Capture the cell that displays the provided text and extract its (X, Y) central coordinate. 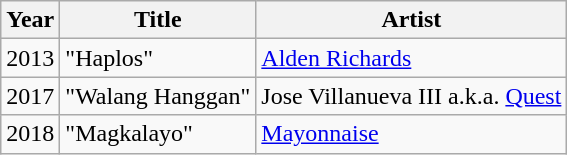
Alden Richards (412, 58)
2018 (30, 134)
Mayonnaise (412, 134)
"Walang Hanggan" (158, 96)
Year (30, 20)
Title (158, 20)
Artist (412, 20)
2013 (30, 58)
"Magkalayo" (158, 134)
Jose Villanueva III a.k.a. Quest (412, 96)
"Haplos" (158, 58)
2017 (30, 96)
